Search for the cell housing the specified text and yield its [X, Y] center coordinate. 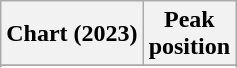
Chart (2023) [72, 34]
Peakposition [189, 34]
